Return the (X, Y) coordinate for the center point of the cell that contains the specified text.  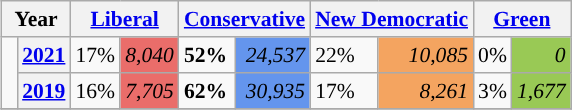
Conservative (244, 19)
Year (36, 19)
22% (344, 55)
16% (95, 91)
10,085 (426, 55)
3% (492, 91)
8,040 (150, 55)
30,935 (273, 91)
Green (522, 19)
New Democratic (392, 19)
2021 (44, 55)
52% (208, 55)
62% (208, 91)
7,705 (150, 91)
0 (542, 55)
2019 (44, 91)
8,261 (426, 91)
0% (492, 55)
1,677 (542, 91)
Liberal (124, 19)
24,537 (273, 55)
